Find where the given text appears and provide that cell's center as (X, Y) coordinate. 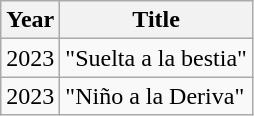
Year (30, 20)
"Niño a la Deriva" (156, 96)
Title (156, 20)
"Suelta a la bestia" (156, 58)
